Return the [x, y] coordinate for the center point of the cell that contains the specified text.  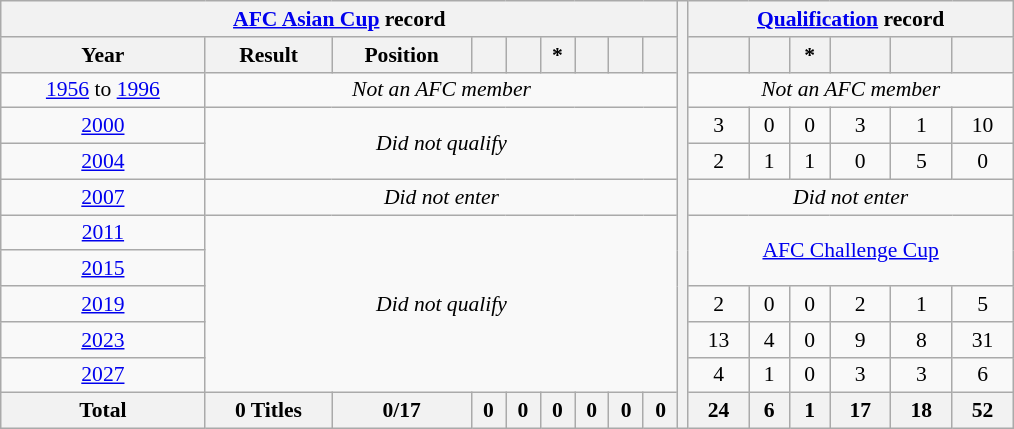
9 [860, 340]
Position [402, 55]
24 [718, 411]
2023 [103, 340]
0 Titles [268, 411]
2000 [103, 126]
17 [860, 411]
52 [982, 411]
13 [718, 340]
Total [103, 411]
0/17 [402, 411]
2011 [103, 233]
2027 [103, 375]
Result [268, 55]
18 [922, 411]
8 [922, 340]
AFC Challenge Cup [850, 250]
1956 to 1996 [103, 90]
31 [982, 340]
Qualification record [850, 19]
2004 [103, 162]
2007 [103, 197]
10 [982, 126]
AFC Asian Cup record [340, 19]
2019 [103, 304]
2015 [103, 269]
Year [103, 55]
